Detect which cell encompasses the target text, then output its (X, Y) center coordinate. 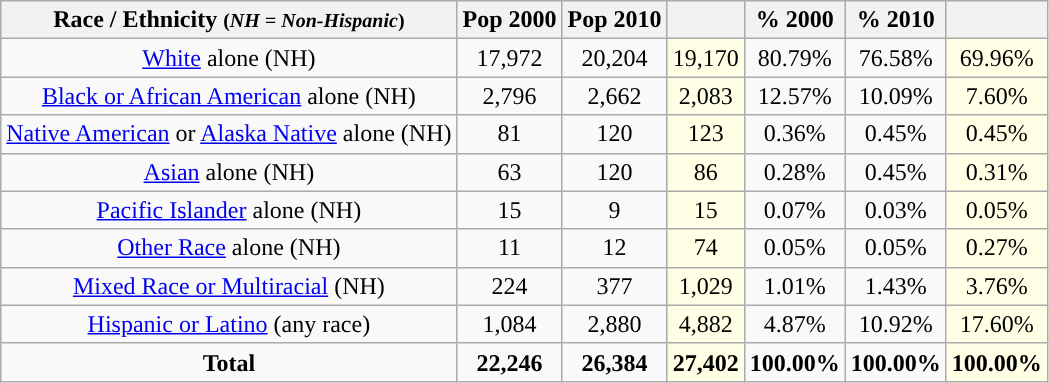
63 (510, 172)
76.58% (896, 58)
224 (510, 286)
Other Race alone (NH) (229, 248)
Black or African American alone (NH) (229, 96)
12 (614, 248)
Mixed Race or Multiracial (NH) (229, 286)
74 (706, 248)
10.92% (896, 324)
% 2000 (794, 20)
Pop 2000 (510, 20)
10.09% (896, 96)
17.60% (996, 324)
Race / Ethnicity (NH = Non-Hispanic) (229, 20)
1,084 (510, 324)
Total (229, 362)
123 (706, 134)
22,246 (510, 362)
27,402 (706, 362)
1,029 (706, 286)
80.79% (794, 58)
2,880 (614, 324)
0.31% (996, 172)
Asian alone (NH) (229, 172)
% 2010 (896, 20)
20,204 (614, 58)
19,170 (706, 58)
0.03% (896, 210)
69.96% (996, 58)
Pop 2010 (614, 20)
9 (614, 210)
Native American or Alaska Native alone (NH) (229, 134)
26,384 (614, 362)
11 (510, 248)
2,662 (614, 96)
0.07% (794, 210)
Hispanic or Latino (any race) (229, 324)
0.27% (996, 248)
3.76% (996, 286)
1.01% (794, 286)
1.43% (896, 286)
377 (614, 286)
7.60% (996, 96)
4.87% (794, 324)
0.36% (794, 134)
White alone (NH) (229, 58)
4,882 (706, 324)
0.28% (794, 172)
86 (706, 172)
Pacific Islander alone (NH) (229, 210)
12.57% (794, 96)
81 (510, 134)
2,796 (510, 96)
2,083 (706, 96)
17,972 (510, 58)
